Detect which cell encompasses the target text, then output its [X, Y] center coordinate. 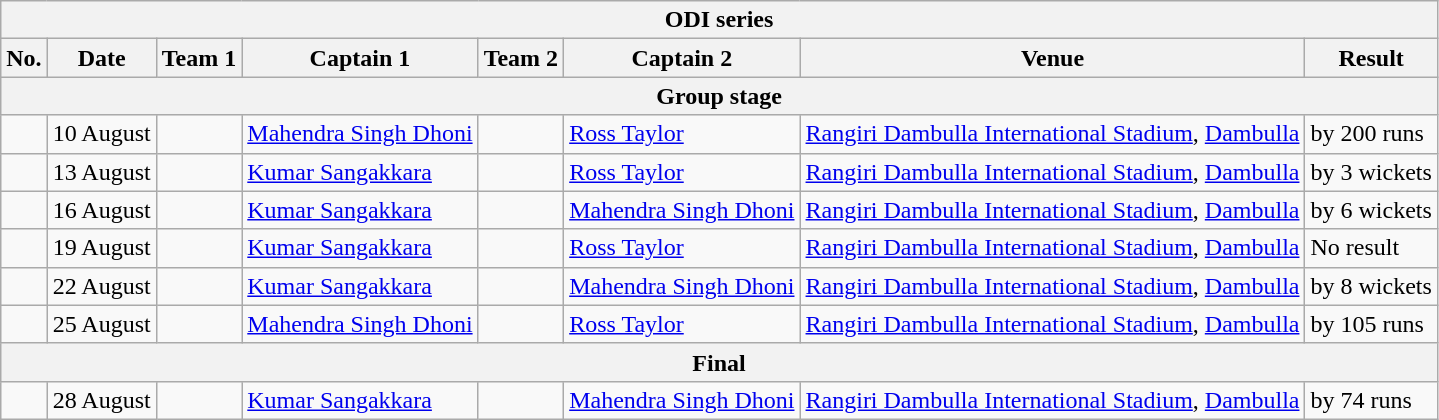
Final [720, 362]
13 August [102, 172]
Group stage [720, 96]
Result [1371, 58]
22 August [102, 286]
Captain 1 [360, 58]
28 August [102, 400]
25 August [102, 324]
No result [1371, 248]
No. [24, 58]
by 6 wickets [1371, 210]
Team 2 [521, 58]
10 August [102, 134]
by 200 runs [1371, 134]
Venue [1052, 58]
by 105 runs [1371, 324]
ODI series [720, 20]
by 8 wickets [1371, 286]
Captain 2 [682, 58]
16 August [102, 210]
19 August [102, 248]
by 3 wickets [1371, 172]
Team 1 [199, 58]
Date [102, 58]
by 74 runs [1371, 400]
